Identify which cell holds the provided text, then report its (x, y) central coordinate. 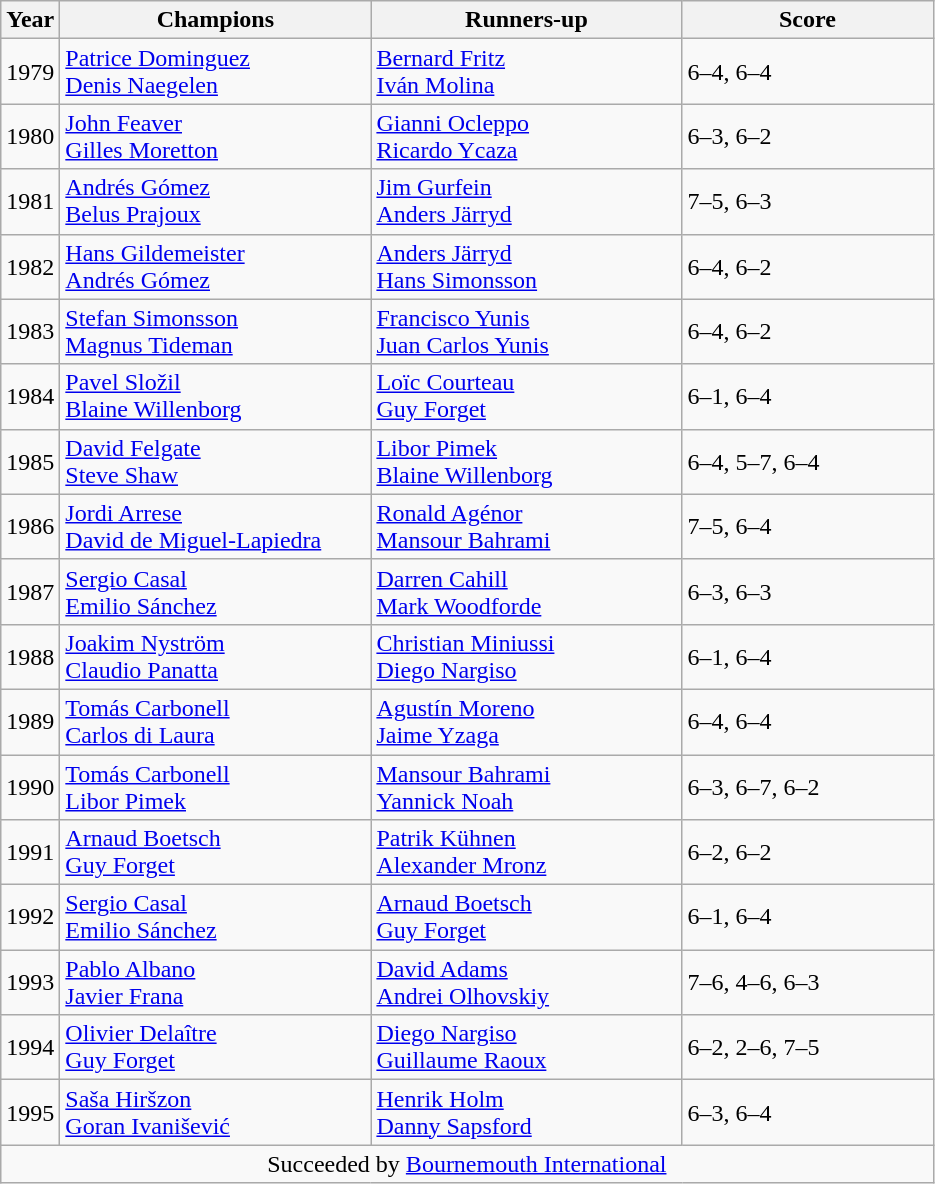
Jordi Arrese David de Miguel-Lapiedra (216, 526)
1985 (30, 462)
Ronald Agénor Mansour Bahrami (526, 526)
6–3, 6–3 (808, 592)
David Adams Andrei Olhovskiy (526, 982)
Mansour Bahrami Yannick Noah (526, 786)
Loïc Courteau Guy Forget (526, 396)
Agustín Moreno Jaime Yzaga (526, 722)
1980 (30, 136)
John Feaver Gilles Moretton (216, 136)
6–2, 6–2 (808, 852)
1979 (30, 72)
6–4, 5–7, 6–4 (808, 462)
6–3, 6–4 (808, 1112)
1991 (30, 852)
Hans Gildemeister Andrés Gómez (216, 266)
1984 (30, 396)
1988 (30, 656)
1994 (30, 1048)
Francisco Yunis Juan Carlos Yunis (526, 332)
Stefan Simonsson Magnus Tideman (216, 332)
6–2, 2–6, 7–5 (808, 1048)
Score (808, 20)
David Felgate Steve Shaw (216, 462)
1995 (30, 1112)
Gianni Ocleppo Ricardo Ycaza (526, 136)
7–6, 4–6, 6–3 (808, 982)
Jim Gurfein Anders Järryd (526, 202)
Champions (216, 20)
7–5, 6–4 (808, 526)
Christian Miniussi Diego Nargiso (526, 656)
Tomás Carbonell Libor Pimek (216, 786)
1990 (30, 786)
Succeeded by Bournemouth International (467, 1164)
1986 (30, 526)
1987 (30, 592)
1993 (30, 982)
7–5, 6–3 (808, 202)
6–3, 6–2 (808, 136)
Saša Hiršzon Goran Ivanišević (216, 1112)
1982 (30, 266)
Libor Pimek Blaine Willenborg (526, 462)
Diego Nargiso Guillaume Raoux (526, 1048)
6–3, 6–7, 6–2 (808, 786)
1981 (30, 202)
Pavel Složil Blaine Willenborg (216, 396)
1983 (30, 332)
Andrés Gómez Belus Prajoux (216, 202)
Henrik Holm Danny Sapsford (526, 1112)
Patrice Dominguez Denis Naegelen (216, 72)
1992 (30, 918)
Joakim Nyström Claudio Panatta (216, 656)
Bernard Fritz Iván Molina (526, 72)
1989 (30, 722)
Patrik Kühnen Alexander Mronz (526, 852)
Anders Järryd Hans Simonsson (526, 266)
Olivier Delaître Guy Forget (216, 1048)
Year (30, 20)
Darren Cahill Mark Woodforde (526, 592)
Pablo Albano Javier Frana (216, 982)
Tomás Carbonell Carlos di Laura (216, 722)
Runners-up (526, 20)
